Find where the given text appears and provide that cell's center as [x, y] coordinate. 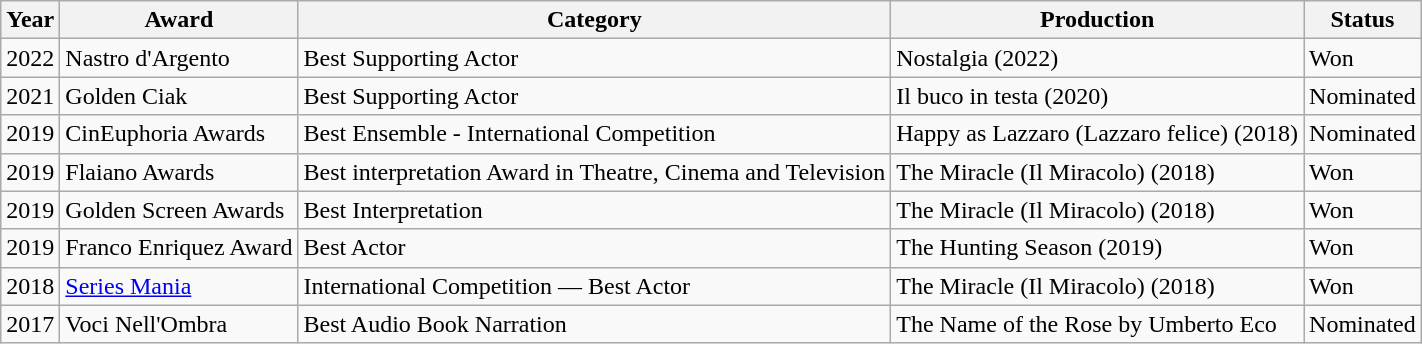
Flaiano Awards [179, 172]
Voci Nell'Ombra [179, 324]
Production [1098, 20]
Nastro d'Argento [179, 58]
Award [179, 20]
Category [594, 20]
Golden Screen Awards [179, 210]
2017 [30, 324]
Best Actor [594, 248]
2022 [30, 58]
Golden Ciak [179, 96]
Best Audio Book Narration [594, 324]
The Hunting Season (2019) [1098, 248]
Best interpretation Award in Theatre, Cinema and Television [594, 172]
Franco Enriquez Award [179, 248]
Year [30, 20]
International Competition — Best Actor [594, 286]
2021 [30, 96]
Series Mania [179, 286]
Status [1363, 20]
Happy as Lazzaro (Lazzaro felice) (2018) [1098, 134]
CinEuphoria Awards [179, 134]
Best Ensemble - International Competition [594, 134]
The Name of the Rose by Umberto Eco [1098, 324]
Nostalgia (2022) [1098, 58]
Il buco in testa (2020) [1098, 96]
2018 [30, 286]
Best Interpretation [594, 210]
